Pinpoint the cell where the given text exists, returning its [x, y] midpoint coordinate. 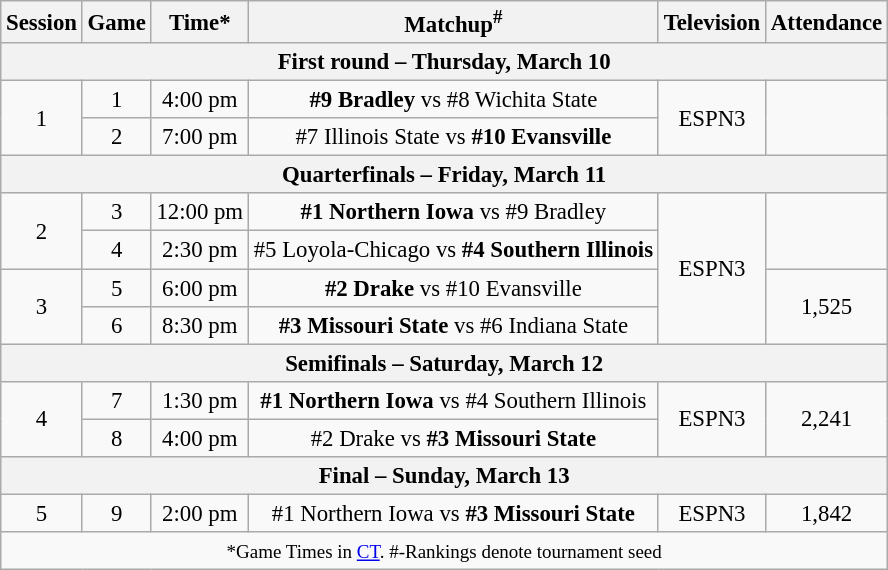
Attendance [827, 22]
Game [116, 22]
8:30 pm [200, 325]
6 [116, 325]
First round – Thursday, March 10 [444, 62]
8 [116, 438]
1,525 [827, 306]
2:30 pm [200, 250]
2,241 [827, 418]
6:00 pm [200, 288]
9 [116, 513]
2:00 pm [200, 513]
#1 Northern Iowa vs #4 Southern Illinois [453, 400]
#1 Northern Iowa vs #9 Bradley [453, 213]
1,842 [827, 513]
12:00 pm [200, 213]
*Game Times in CT. #-Rankings denote tournament seed [444, 551]
#2 Drake vs #10 Evansville [453, 288]
7:00 pm [200, 137]
#1 Northern Iowa vs #3 Missouri State [453, 513]
#3 Missouri State vs #6 Indiana State [453, 325]
#7 Illinois State vs #10 Evansville [453, 137]
Session [42, 22]
Television [712, 22]
#2 Drake vs #3 Missouri State [453, 438]
#9 Bradley vs #8 Wichita State [453, 100]
Time* [200, 22]
Quarterfinals – Friday, March 11 [444, 175]
Final – Sunday, March 13 [444, 476]
#5 Loyola-Chicago vs #4 Southern Illinois [453, 250]
Semifinals – Saturday, March 12 [444, 363]
7 [116, 400]
Matchup# [453, 22]
1:30 pm [200, 400]
